Capture the cell that displays the provided text and extract its [x, y] central coordinate. 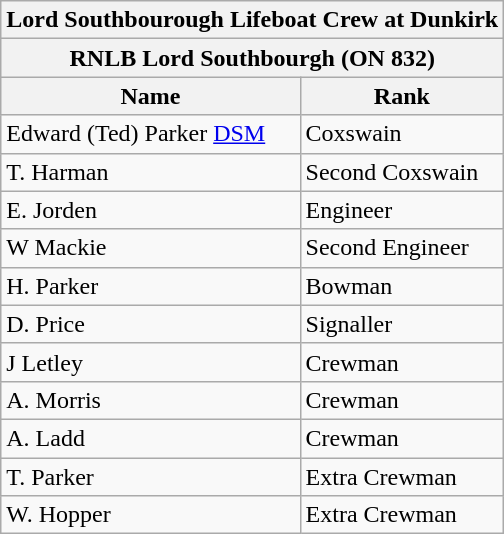
Second Engineer [402, 248]
A. Morris [150, 400]
RNLB Lord Southbourgh (ON 832) [252, 58]
T. Harman [150, 172]
A. Ladd [150, 438]
D. Price [150, 324]
Second Coxswain [402, 172]
Edward (Ted) Parker DSM [150, 134]
Name [150, 96]
Rank [402, 96]
W Mackie [150, 248]
Signaller [402, 324]
Engineer [402, 210]
Bowman [402, 286]
T. Parker [150, 477]
H. Parker [150, 286]
Lord Southbourough Lifeboat Crew at Dunkirk [252, 20]
J Letley [150, 362]
Coxswain [402, 134]
E. Jorden [150, 210]
W. Hopper [150, 515]
